For the text-containing cell, return its midpoint in [X, Y] coordinate format. 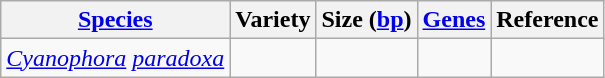
Species [116, 20]
Cyanophora paradoxa [116, 58]
Genes [454, 20]
Reference [548, 20]
Size (bp) [366, 20]
Variety [273, 20]
